Find where the given text appears and provide that cell's center as (x, y) coordinate. 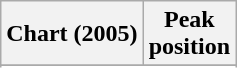
Peakposition (189, 34)
Chart (2005) (72, 34)
